Return (X, Y) of the center of cell containing provided text 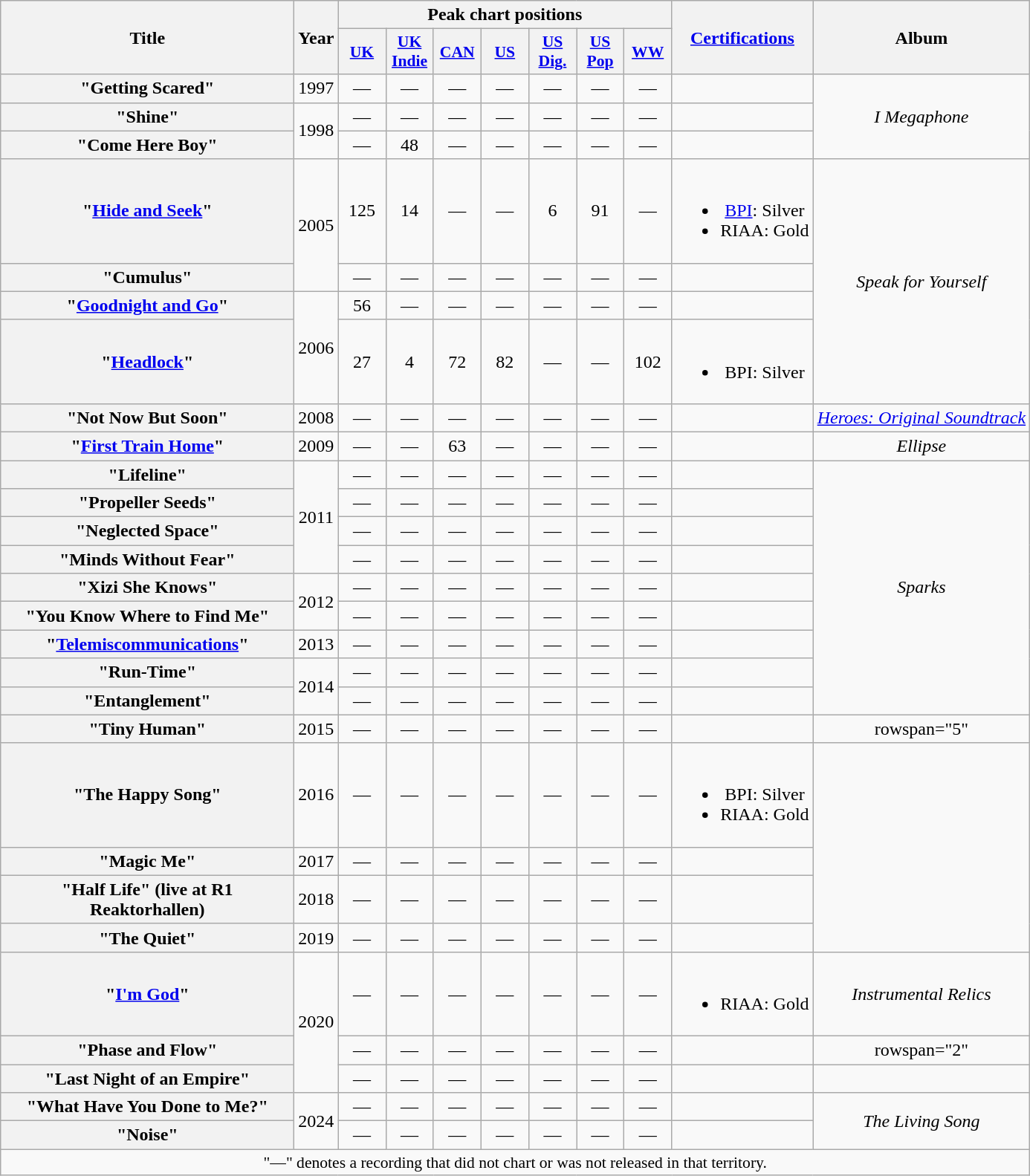
2009 (317, 446)
2016 (317, 795)
125 (362, 211)
"Minds Without Fear" (147, 559)
"Neglected Space" (147, 531)
"Telemiscommunications" (147, 644)
27 (362, 361)
2014 (317, 686)
US (505, 52)
USDig. (552, 52)
rowspan="2" (922, 1050)
82 (505, 361)
2020 (317, 1022)
"Goodnight and Go" (147, 305)
Sparks (922, 588)
48 (409, 145)
"Headlock" (147, 361)
Certifications (742, 37)
91 (600, 211)
14 (409, 211)
"Half Life" (live at R1 Reaktorhallen) (147, 899)
UK Indie (409, 52)
Year (317, 37)
I Megaphone (922, 117)
"Magic Me" (147, 861)
2013 (317, 644)
Peak chart positions (505, 15)
"Not Now But Soon" (147, 418)
"Hide and Seek" (147, 211)
"Lifeline" (147, 475)
"Shine" (147, 117)
"The Happy Song" (147, 795)
Title (147, 37)
2008 (317, 418)
"Last Night of an Empire" (147, 1078)
4 (409, 361)
1997 (317, 88)
"Noise" (147, 1135)
"Come Here Boy" (147, 145)
Instrumental Relics (922, 994)
"—" denotes a recording that did not chart or was not released in that territory. (516, 1163)
2005 (317, 225)
102 (648, 361)
"First Train Home" (147, 446)
USPop (600, 52)
2019 (317, 938)
"I'm God" (147, 994)
Heroes: Original Soundtrack (922, 418)
6 (552, 211)
56 (362, 305)
"Phase and Flow" (147, 1050)
2017 (317, 861)
"Tiny Human" (147, 729)
2015 (317, 729)
63 (457, 446)
UK (362, 52)
WW (648, 52)
CAN (457, 52)
2011 (317, 517)
72 (457, 361)
Ellipse (922, 446)
1998 (317, 131)
RIAA: Gold (742, 994)
rowspan="5" (922, 729)
Speak for Yourself (922, 281)
2018 (317, 899)
"Entanglement" (147, 701)
"You Know Where to Find Me" (147, 616)
2006 (317, 348)
"Propeller Seeds" (147, 503)
2012 (317, 602)
The Living Song (922, 1121)
"Cumulus" (147, 277)
Album (922, 37)
"Run-Time" (147, 672)
"Xizi She Knows" (147, 588)
2024 (317, 1121)
BPI: Silver (742, 361)
"What Have You Done to Me?" (147, 1107)
"The Quiet" (147, 938)
"Getting Scared" (147, 88)
